Detect which cell encompasses the target text, then output its [x, y] center coordinate. 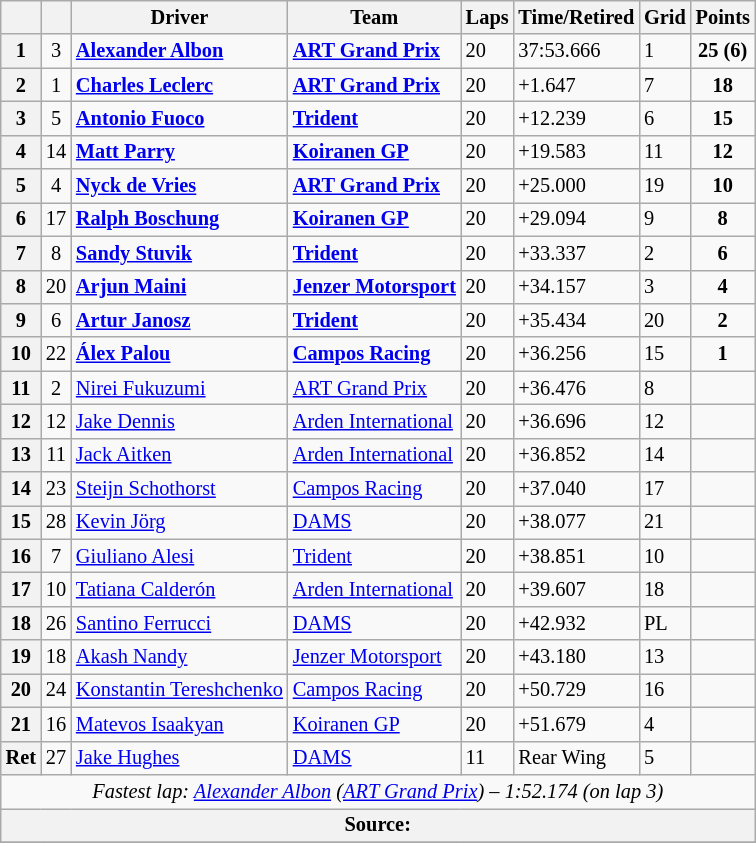
Tatiana Calderón [180, 589]
37:53.666 [577, 51]
Artur Janosz [180, 320]
+36.696 [577, 421]
Matt Parry [180, 152]
25 (6) [723, 51]
+50.729 [577, 690]
Ret [21, 758]
Grid [665, 17]
+36.256 [577, 354]
Matevos Isaakyan [180, 724]
+19.583 [577, 152]
Nirei Fukuzumi [180, 388]
+1.647 [577, 85]
Nyck de Vries [180, 186]
+43.180 [577, 657]
+36.476 [577, 388]
Ralph Boschung [180, 219]
Time/Retired [577, 17]
+42.932 [577, 623]
28 [56, 522]
+25.000 [577, 186]
24 [56, 690]
Arjun Maini [180, 287]
Santino Ferrucci [180, 623]
Giuliano Alesi [180, 556]
Álex Palou [180, 354]
Team [374, 17]
Laps [488, 17]
PL [665, 623]
+51.679 [577, 724]
Kevin Jörg [180, 522]
Driver [180, 17]
22 [56, 354]
Charles Leclerc [180, 85]
Antonio Fuoco [180, 118]
+35.434 [577, 320]
+29.094 [577, 219]
Source: [378, 825]
Sandy Stuvik [180, 253]
Rear Wing [577, 758]
+38.851 [577, 556]
Fastest lap: Alexander Albon (ART Grand Prix) – 1:52.174 (on lap 3) [378, 791]
Akash Nandy [180, 657]
Jake Dennis [180, 421]
+12.239 [577, 118]
Steijn Schothorst [180, 489]
Alexander Albon [180, 51]
27 [56, 758]
+34.157 [577, 287]
Konstantin Tereshchenko [180, 690]
+36.852 [577, 455]
Jake Hughes [180, 758]
26 [56, 623]
Jack Aitken [180, 455]
+33.337 [577, 253]
+39.607 [577, 589]
Points [723, 17]
+38.077 [577, 522]
23 [56, 489]
+37.040 [577, 489]
